Locate the cell with the specified text and output its (x, y) center coordinate. 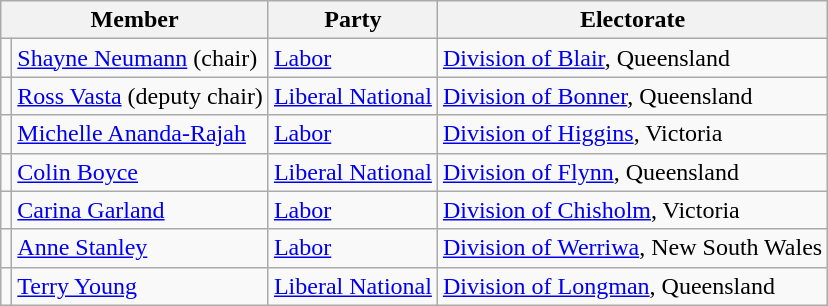
Member (135, 20)
Colin Boyce (140, 172)
Terry Young (140, 286)
Division of Blair, Queensland (632, 58)
Division of Longman, Queensland (632, 286)
Division of Flynn, Queensland (632, 172)
Division of Chisholm, Victoria (632, 210)
Michelle Ananda-Rajah (140, 134)
Party (352, 20)
Division of Higgins, Victoria (632, 134)
Division of Bonner, Queensland (632, 96)
Ross Vasta (deputy chair) (140, 96)
Anne Stanley (140, 248)
Division of Werriwa, New South Wales (632, 248)
Electorate (632, 20)
Carina Garland (140, 210)
Shayne Neumann (chair) (140, 58)
